Return [X, Y] of the center of cell containing provided text 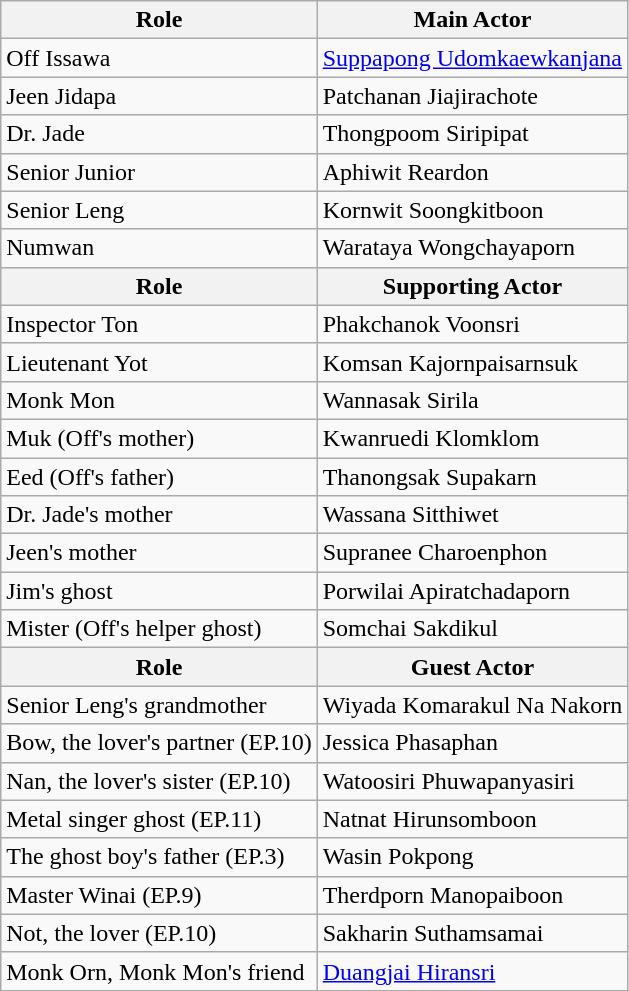
Warataya Wongchayaporn [472, 248]
Suppapong Udomkaewkanjana [472, 58]
Watoosiri Phuwapanyasiri [472, 781]
Aphiwit Reardon [472, 172]
Thongpoom Siripipat [472, 134]
Phakchanok Voonsri [472, 324]
Sakharin Suthamsamai [472, 933]
Jim's ghost [159, 591]
Duangjai Hiransri [472, 971]
Natnat Hirunsomboon [472, 819]
Wassana Sitthiwet [472, 515]
Supranee Charoenphon [472, 553]
Mister (Off's helper ghost) [159, 629]
The ghost boy's father (EP.3) [159, 857]
Somchai Sakdikul [472, 629]
Supporting Actor [472, 286]
Senior Leng [159, 210]
Monk Mon [159, 400]
Thanongsak Supakarn [472, 477]
Wannasak Sirila [472, 400]
Porwilai Apiratchadaporn [472, 591]
Kornwit Soongkitboon [472, 210]
Jeen's mother [159, 553]
Dr. Jade [159, 134]
Not, the lover (EP.10) [159, 933]
Main Actor [472, 20]
Patchanan Jiajirachote [472, 96]
Inspector Ton [159, 324]
Monk Orn, Monk Mon's friend [159, 971]
Jessica Phasaphan [472, 743]
Metal singer ghost (EP.11) [159, 819]
Master Winai (EP.9) [159, 895]
Nan, the lover's sister (EP.10) [159, 781]
Senior Leng's grandmother [159, 705]
Muk (Off's mother) [159, 438]
Eed (Off's father) [159, 477]
Jeen Jidapa [159, 96]
Guest Actor [472, 667]
Therdporn Manopaiboon [472, 895]
Bow, the lover's partner (EP.10) [159, 743]
Off Issawa [159, 58]
Wasin Pokpong [472, 857]
Lieutenant Yot [159, 362]
Dr. Jade's mother [159, 515]
Numwan [159, 248]
Komsan Kajornpaisarnsuk [472, 362]
Kwanruedi Klomklom [472, 438]
Senior Junior [159, 172]
Wiyada Komarakul Na Nakorn [472, 705]
